Provide the (X, Y) coordinate of the cell's center where the given text is located.  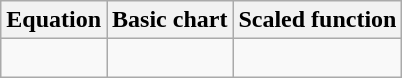
Equation (54, 20)
Basic chart (170, 20)
Scaled function (318, 20)
